Identify which cell holds the provided text, then report its (x, y) central coordinate. 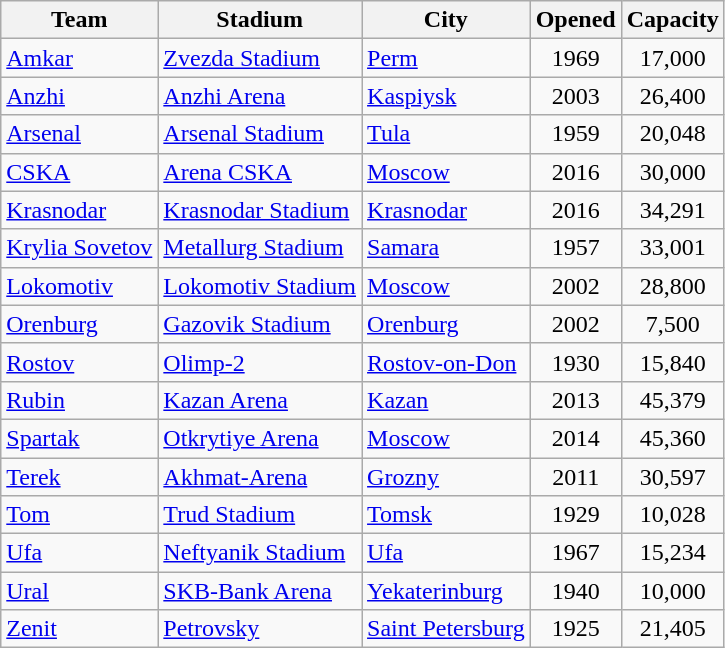
Amkar (80, 58)
Trud Stadium (260, 515)
Zenit (80, 629)
28,800 (672, 286)
Stadium (260, 20)
1925 (576, 629)
Saint Petersburg (446, 629)
30,000 (672, 172)
Kazan Arena (260, 400)
Kazan (446, 400)
Tula (446, 134)
Olimp-2 (260, 362)
1929 (576, 515)
Arena CSKA (260, 172)
10,028 (672, 515)
34,291 (672, 210)
7,500 (672, 324)
Anzhi Arena (260, 96)
33,001 (672, 248)
1967 (576, 553)
City (446, 20)
Ural (80, 591)
SKB-Bank Arena (260, 591)
Spartak (80, 438)
Lokomotiv (80, 286)
Yekaterinburg (446, 591)
17,000 (672, 58)
30,597 (672, 477)
20,048 (672, 134)
1940 (576, 591)
2013 (576, 400)
Team (80, 20)
Lokomotiv Stadium (260, 286)
2011 (576, 477)
2003 (576, 96)
45,360 (672, 438)
Neftyanik Stadium (260, 553)
2014 (576, 438)
Perm (446, 58)
Rubin (80, 400)
Rostov-on-Don (446, 362)
Grozny (446, 477)
Kaspiysk (446, 96)
1959 (576, 134)
1969 (576, 58)
Arsenal Stadium (260, 134)
Krylia Sovetov (80, 248)
15,234 (672, 553)
Akhmat-Arena (260, 477)
Anzhi (80, 96)
10,000 (672, 591)
Terek (80, 477)
Otkrytiye Arena (260, 438)
Zvezda Stadium (260, 58)
1957 (576, 248)
Tom (80, 515)
15,840 (672, 362)
Rostov (80, 362)
Opened (576, 20)
Metallurg Stadium (260, 248)
CSKA (80, 172)
1930 (576, 362)
45,379 (672, 400)
21,405 (672, 629)
Gazovik Stadium (260, 324)
Capacity (672, 20)
Samara (446, 248)
Arsenal (80, 134)
Tomsk (446, 515)
Krasnodar Stadium (260, 210)
Petrovsky (260, 629)
26,400 (672, 96)
